From the cell containing the given text, extract its center point as (X, Y) coordinate. 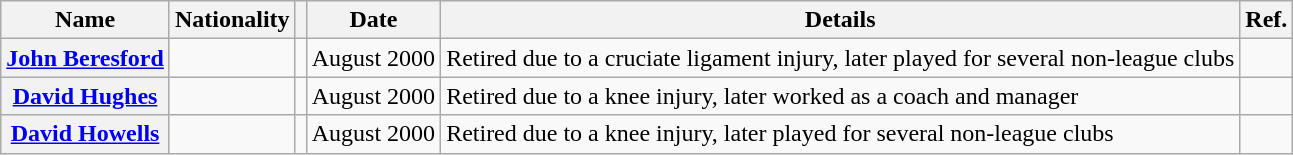
Ref. (1266, 20)
Nationality (232, 20)
Retired due to a cruciate ligament injury, later played for several non-league clubs (840, 58)
Retired due to a knee injury, later played for several non-league clubs (840, 134)
Retired due to a knee injury, later worked as a coach and manager (840, 96)
Name (86, 20)
David Hughes (86, 96)
Date (373, 20)
Details (840, 20)
David Howells (86, 134)
John Beresford (86, 58)
